Identify which cell holds the provided text, then report its [x, y] central coordinate. 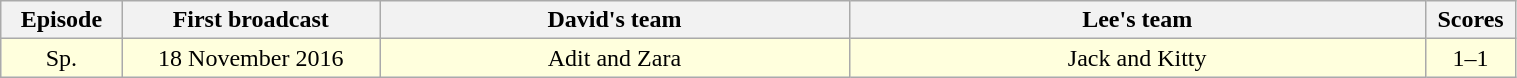
1–1 [1470, 58]
Sp. [62, 58]
Jack and Kitty [1137, 58]
David's team [615, 20]
Scores [1470, 20]
Episode [62, 20]
Lee's team [1137, 20]
First broadcast [251, 20]
Adit and Zara [615, 58]
18 November 2016 [251, 58]
